For the text-containing cell, return its midpoint in (x, y) coordinate format. 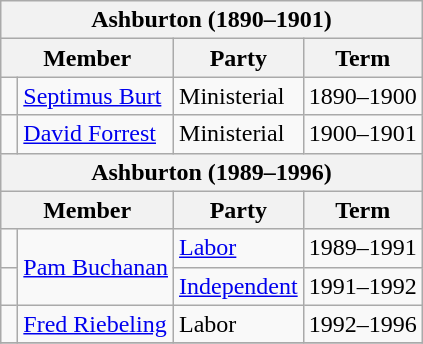
1989–1991 (362, 248)
1992–1996 (362, 324)
Fred Riebeling (96, 324)
1991–1992 (362, 286)
Ashburton (1989–1996) (212, 172)
Septimus Burt (96, 96)
Independent (239, 286)
Ashburton (1890–1901) (212, 20)
1900–1901 (362, 134)
1890–1900 (362, 96)
David Forrest (96, 134)
Pam Buchanan (96, 267)
